Determine the [X, Y] coordinate at the center of the cell enclosing the given text.  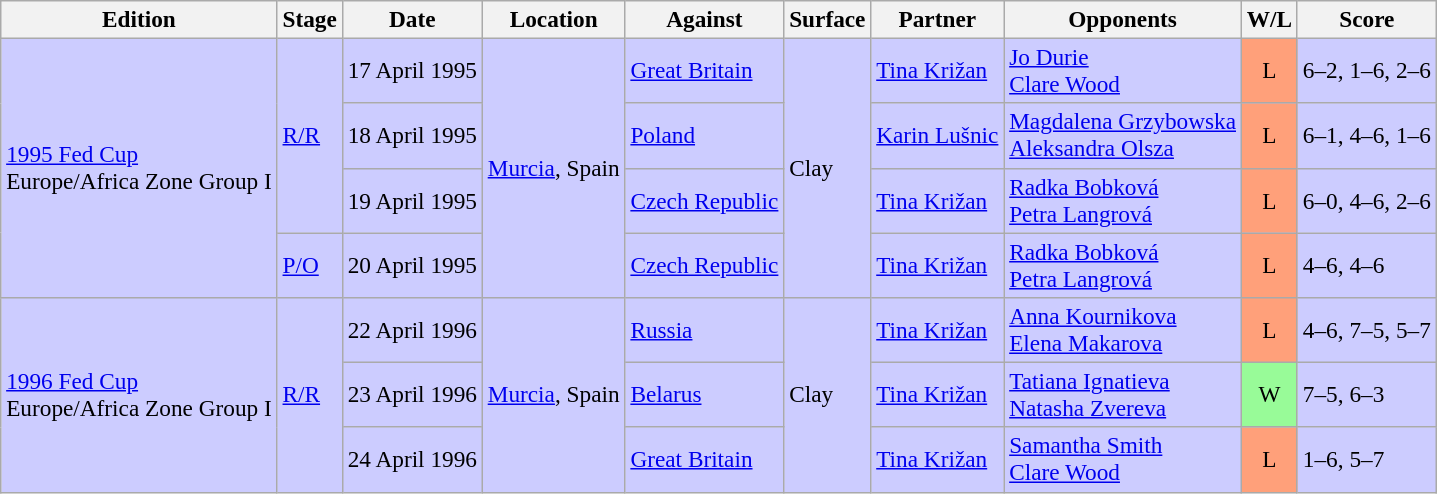
22 April 1996 [412, 330]
20 April 1995 [412, 264]
Poland [704, 136]
Samantha Smith Clare Wood [1123, 460]
W/L [1269, 19]
Edition [139, 19]
18 April 1995 [412, 136]
4–6, 7–5, 5–7 [1366, 330]
Score [1366, 19]
Against [704, 19]
6–0, 4–6, 2–6 [1366, 200]
24 April 1996 [412, 460]
Date [412, 19]
Jo Durie Clare Wood [1123, 70]
P/O [310, 264]
Karin Lušnic [938, 136]
6–2, 1–6, 2–6 [1366, 70]
Opponents [1123, 19]
17 April 1995 [412, 70]
1–6, 5–7 [1366, 460]
Tatiana Ignatieva Natasha Zvereva [1123, 394]
1996 Fed Cup Europe/Africa Zone Group I [139, 394]
19 April 1995 [412, 200]
Magdalena Grzybowska Aleksandra Olsza [1123, 136]
Russia [704, 330]
Location [554, 19]
23 April 1996 [412, 394]
4–6, 4–6 [1366, 264]
W [1269, 394]
1995 Fed Cup Europe/Africa Zone Group I [139, 168]
Belarus [704, 394]
Surface [828, 19]
6–1, 4–6, 1–6 [1366, 136]
Stage [310, 19]
7–5, 6–3 [1366, 394]
Anna Kournikova Elena Makarova [1123, 330]
Partner [938, 19]
